Return (X, Y) of the center of cell containing provided text 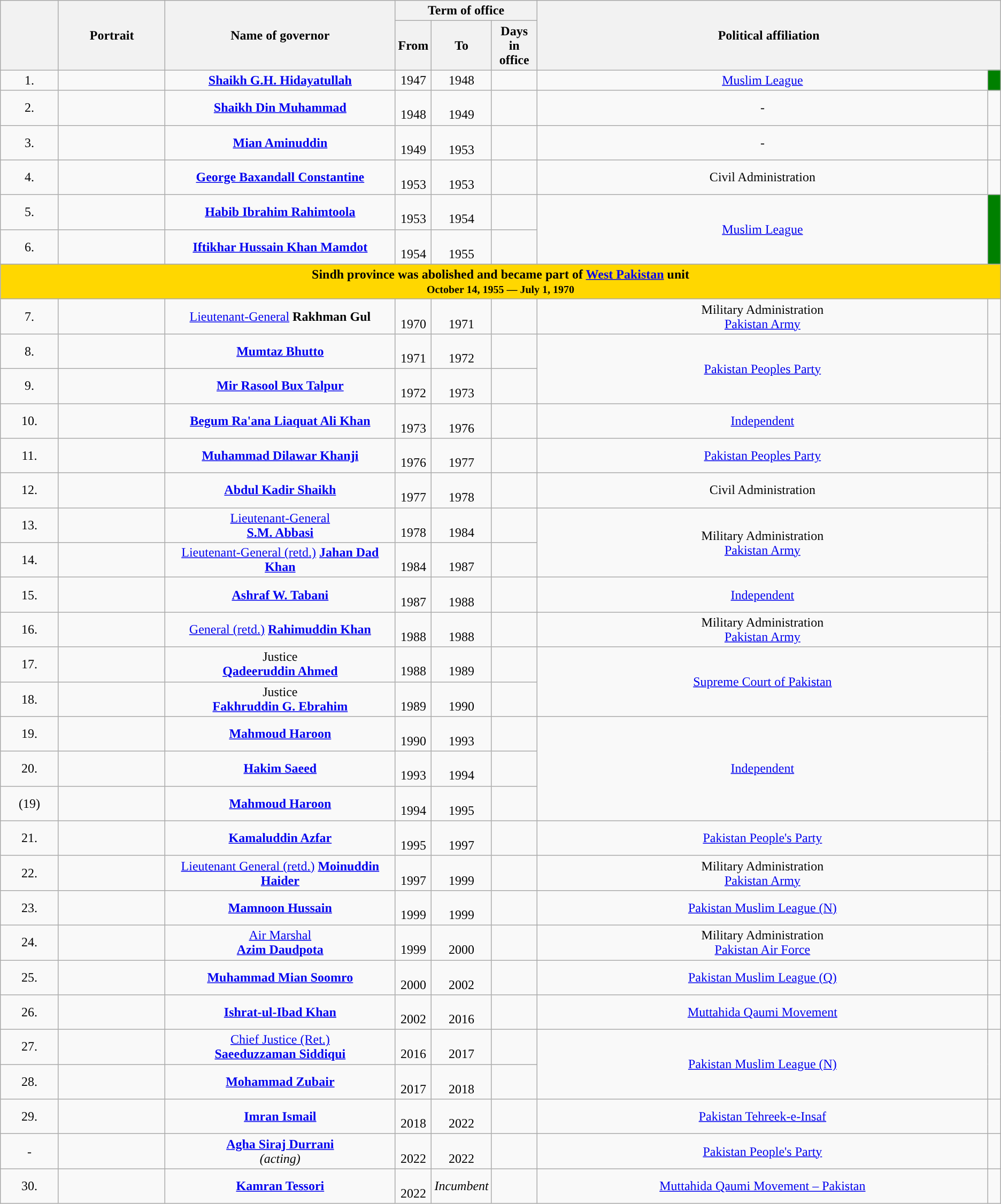
16. (30, 630)
2. (30, 108)
13. (30, 525)
1947 (413, 80)
(19) (30, 803)
7. (30, 317)
12. (30, 491)
Pakistan Tehreek-e-Insaf (763, 1116)
George Baxandall Constantine (280, 177)
Muttahida Qaumi Movement – Pakistan (763, 1186)
22. (30, 873)
10. (30, 420)
Mumtaz Bhutto (280, 351)
Muhammad Dilawar Khanji (280, 456)
18. (30, 699)
Air Marshal Azim Daudpota (280, 942)
Portrait (111, 35)
17. (30, 664)
Hakim Saeed (280, 769)
Justice Qadeeruddin Ahmed (280, 664)
Pakistan Muslim League (Q) (763, 977)
Incumbent (461, 1186)
Ishrat-ul-Ibad Khan (280, 1013)
To (461, 45)
Lieutenant-General (retd.) Jahan Dad Khan (280, 560)
5. (30, 212)
23. (30, 908)
Mir Rasool Bux Talpur (280, 386)
1970 (413, 317)
20. (30, 769)
General (retd.) Rahimuddin Khan (280, 630)
Lieutenant-General S.M. Abbasi (280, 525)
3. (30, 142)
Begum Ra'ana Liaquat Ali Khan (280, 420)
Days in office (514, 45)
6. (30, 247)
Kamran Tessori (280, 1186)
Lieutenant-General Rakhman Gul (280, 317)
15. (30, 595)
Mohammad Zubair (280, 1082)
Ashraf W. Tabani (280, 595)
Justice Fakhruddin G. Ebrahim (280, 699)
28. (30, 1082)
30. (30, 1186)
Muttahida Qaumi Movement (763, 1013)
Mian Aminuddin (280, 142)
Iftikhar Hussain Khan Mamdot (280, 247)
Supreme Court of Pakistan (763, 682)
Agha Siraj Durrani (acting) (280, 1152)
1955 (461, 247)
Shaikh G.H. Hidayatullah (280, 80)
Lieutenant General (retd.) Moinuddin Haider (280, 873)
27. (30, 1047)
Mamnoon Hussain (280, 908)
1. (30, 80)
Muhammad Mian Soomro (280, 977)
Kamaluddin Azfar (280, 838)
11. (30, 456)
19. (30, 734)
Shaikh Din Muhammad (280, 108)
Military Administration Pakistan Air Force (763, 942)
4. (30, 177)
Political affiliation (769, 35)
29. (30, 1116)
Term of office (466, 11)
Abdul Kadir Shaikh (280, 491)
25. (30, 977)
21. (30, 838)
8. (30, 351)
9. (30, 386)
26. (30, 1013)
From (413, 45)
Imran Ismail (280, 1116)
14. (30, 560)
24. (30, 942)
Habib Ibrahim Rahimtoola (280, 212)
Chief Justice (Ret.) Saeeduzzaman Siddiqui (280, 1047)
Sindh province was abolished and became part of West Pakistan unit October 14, 1955 — July 1, 1970 (500, 281)
Name of governor (280, 35)
